Capture the cell that displays the provided text and extract its (X, Y) central coordinate. 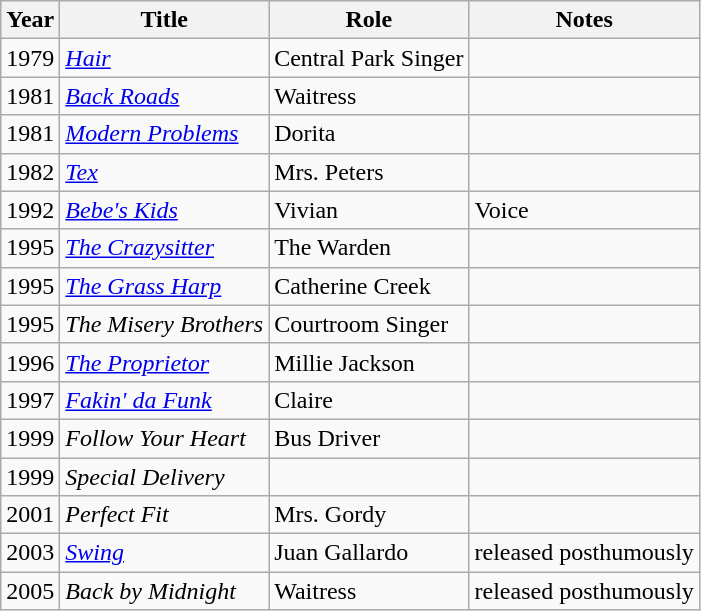
2001 (30, 515)
The Proprietor (164, 362)
Title (164, 20)
Bus Driver (369, 438)
Fakin' da Funk (164, 400)
Notes (584, 20)
Follow Your Heart (164, 438)
Special Delivery (164, 477)
Juan Gallardo (369, 553)
Central Park Singer (369, 58)
Hair (164, 58)
Back by Midnight (164, 591)
Courtroom Singer (369, 324)
Modern Problems (164, 134)
The Grass Harp (164, 286)
Voice (584, 210)
Dorita (369, 134)
1992 (30, 210)
Mrs. Gordy (369, 515)
The Misery Brothers (164, 324)
Back Roads (164, 96)
Claire (369, 400)
Swing (164, 553)
Millie Jackson (369, 362)
1979 (30, 58)
2005 (30, 591)
The Warden (369, 248)
1982 (30, 172)
Tex (164, 172)
1997 (30, 400)
Catherine Creek (369, 286)
The Crazysitter (164, 248)
Vivian (369, 210)
Role (369, 20)
Mrs. Peters (369, 172)
Year (30, 20)
1996 (30, 362)
Perfect Fit (164, 515)
2003 (30, 553)
Bebe's Kids (164, 210)
